Find where the given text appears and provide that cell's center as [X, Y] coordinate. 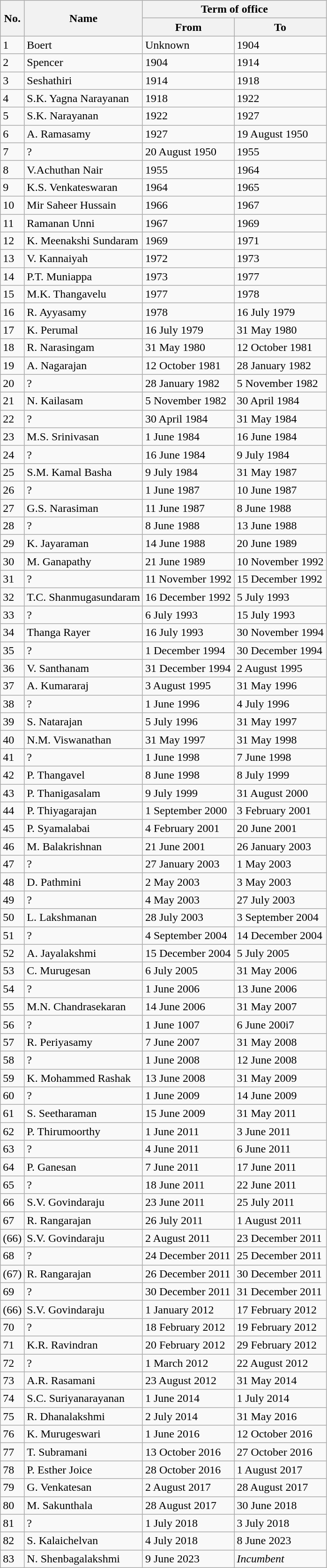
82 [12, 1541]
27 July 2003 [280, 900]
1 August 2011 [280, 1220]
6 June 2011 [280, 1149]
1 December 1994 [188, 650]
D. Pathmini [83, 882]
24 December 2011 [188, 1256]
67 [12, 1220]
22 [12, 419]
18 June 2011 [188, 1185]
1966 [188, 205]
64 [12, 1167]
16 July 1993 [188, 633]
8 July 1999 [280, 775]
54 [12, 989]
68 [12, 1256]
73 [12, 1381]
14 June 2009 [280, 1096]
1 May 2003 [280, 864]
78 [12, 1470]
1 June 2008 [188, 1060]
19 February 2012 [280, 1327]
49 [12, 900]
P. Esther Joice [83, 1470]
1 [12, 45]
A.R. Rasamani [83, 1381]
46 [12, 846]
15 July 1993 [280, 615]
28 [12, 526]
3 July 2018 [280, 1523]
S. Kalaichelvan [83, 1541]
20 August 1950 [188, 152]
1 June 2009 [188, 1096]
18 [12, 348]
22 August 2012 [280, 1363]
48 [12, 882]
19 [12, 365]
V. Kannaiyah [83, 259]
C. Murugesan [83, 971]
3 May 2003 [280, 882]
31 December 2011 [280, 1291]
10 [12, 205]
12 [12, 241]
9 June 2023 [188, 1559]
50 [12, 918]
Ramanan Unni [83, 223]
7 June 2007 [188, 1042]
62 [12, 1131]
27 January 2003 [188, 864]
3 [12, 80]
K. Meenakshi Sundaram [83, 241]
Mir Saheer Hussain [83, 205]
16 [12, 312]
S.M. Kamal Basha [83, 472]
M.N. Chandrasekaran [83, 1006]
27 [12, 508]
K.S. Venkateswaran [83, 187]
33 [12, 615]
30 December 1994 [280, 650]
6 July 2005 [188, 971]
23 [12, 437]
1 June 1007 [188, 1024]
31 May 1987 [280, 472]
23 August 2012 [188, 1381]
2 [12, 63]
69 [12, 1291]
No. [12, 18]
R. Ayyasamy [83, 312]
26 January 2003 [280, 846]
1 July 2018 [188, 1523]
2 August 1995 [280, 668]
21 [12, 401]
31 May 2014 [280, 1381]
3 June 2011 [280, 1131]
11 June 1987 [188, 508]
81 [12, 1523]
10 November 1992 [280, 562]
Term of office [234, 9]
58 [12, 1060]
61 [12, 1114]
4 June 2011 [188, 1149]
83 [12, 1559]
22 June 2011 [280, 1185]
6 June 200i7 [280, 1024]
2 July 2014 [188, 1416]
P. Thangavel [83, 775]
7 June 1998 [280, 757]
28 October 2016 [188, 1470]
5 July 2005 [280, 953]
15 June 2009 [188, 1114]
8 June 1998 [188, 775]
77 [12, 1452]
24 [12, 454]
1 June 2016 [188, 1434]
29 February 2012 [280, 1345]
57 [12, 1042]
26 [12, 490]
63 [12, 1149]
K. Mohammed Rashak [83, 1078]
27 October 2016 [280, 1452]
21 June 1989 [188, 562]
4 September 2004 [188, 935]
11 [12, 223]
44 [12, 811]
1 June 1996 [188, 704]
18 February 2012 [188, 1327]
30 June 2018 [280, 1505]
23 June 2011 [188, 1203]
10 June 1987 [280, 490]
M. Sakunthala [83, 1505]
Thanga Rayer [83, 633]
R. Periyasamy [83, 1042]
2 May 2003 [188, 882]
P.T. Muniappa [83, 277]
T.C. Shanmugasundaram [83, 597]
K. Perumal [83, 330]
13 June 1988 [280, 526]
1 January 2012 [188, 1309]
31 May 2006 [280, 971]
17 February 2012 [280, 1309]
A. Nagarajan [83, 365]
5 July 1996 [188, 722]
13 [12, 259]
52 [12, 953]
31 [12, 579]
1 June 1987 [188, 490]
31 May 1984 [280, 419]
29 [12, 544]
14 [12, 277]
3 February 2001 [280, 811]
1 August 2017 [280, 1470]
21 June 2001 [188, 846]
56 [12, 1024]
1 September 2000 [188, 811]
40 [12, 739]
20 February 2012 [188, 1345]
72 [12, 1363]
13 October 2016 [188, 1452]
R. Dhanalakshmi [83, 1416]
31 December 1994 [188, 668]
1972 [188, 259]
74 [12, 1399]
19 August 1950 [280, 134]
K.R. Ravindran [83, 1345]
28 July 2003 [188, 918]
7 [12, 152]
51 [12, 935]
4 May 2003 [188, 900]
Spencer [83, 63]
35 [12, 650]
L. Lakshmanan [83, 918]
3 September 2004 [280, 918]
Seshathiri [83, 80]
31 May 2007 [280, 1006]
K. Jayaraman [83, 544]
K. Murugeswari [83, 1434]
A. Ramasamy [83, 134]
15 December 2004 [188, 953]
4 February 2001 [188, 829]
P. Thirumoorthy [83, 1131]
75 [12, 1416]
25 December 2011 [280, 1256]
59 [12, 1078]
12 October 2016 [280, 1434]
S. Natarajan [83, 722]
26 December 2011 [188, 1274]
A. Jayalakshmi [83, 953]
5 [12, 116]
15 [12, 294]
14 December 2004 [280, 935]
P. Thanigasalam [83, 793]
8 [12, 169]
T. Subramani [83, 1452]
20 [12, 383]
31 May 2008 [280, 1042]
55 [12, 1006]
13 June 2006 [280, 989]
66 [12, 1203]
60 [12, 1096]
M. Balakrishnan [83, 846]
14 June 1988 [188, 544]
36 [12, 668]
43 [12, 793]
79 [12, 1488]
31 May 2009 [280, 1078]
4 July 1996 [280, 704]
17 June 2011 [280, 1167]
38 [12, 704]
20 June 1989 [280, 544]
42 [12, 775]
G.S. Narasiman [83, 508]
15 December 1992 [280, 579]
31 May 1996 [280, 686]
1971 [280, 241]
S. Seetharaman [83, 1114]
8 June 2023 [280, 1541]
4 [12, 98]
14 June 2006 [188, 1006]
2 August 2011 [188, 1238]
39 [12, 722]
1 March 2012 [188, 1363]
M. Ganapathy [83, 562]
1 June 1998 [188, 757]
12 June 2008 [280, 1060]
45 [12, 829]
26 July 2011 [188, 1220]
31 May 2016 [280, 1416]
31 May 1998 [280, 739]
47 [12, 864]
S.K. Yagna Narayanan [83, 98]
3 August 1995 [188, 686]
53 [12, 971]
70 [12, 1327]
20 June 2001 [280, 829]
23 December 2011 [280, 1238]
1 June 1984 [188, 437]
65 [12, 1185]
1 June 2011 [188, 1131]
R. Narasingam [83, 348]
N.M. Viswanathan [83, 739]
34 [12, 633]
P. Ganesan [83, 1167]
32 [12, 597]
S.C. Suriyanarayanan [83, 1399]
2 August 2017 [188, 1488]
76 [12, 1434]
To [280, 27]
25 July 2011 [280, 1203]
80 [12, 1505]
11 November 1992 [188, 579]
Incumbent [280, 1559]
9 [12, 187]
Name [83, 18]
Unknown [188, 45]
31 August 2000 [280, 793]
17 [12, 330]
1 June 2006 [188, 989]
31 May 2011 [280, 1114]
1 July 2014 [280, 1399]
A. Kumararaj [83, 686]
1965 [280, 187]
N. Kailasam [83, 401]
V. Santhanam [83, 668]
1 June 2014 [188, 1399]
16 December 1992 [188, 597]
9 July 1999 [188, 793]
71 [12, 1345]
7 June 2011 [188, 1167]
37 [12, 686]
41 [12, 757]
6 July 1993 [188, 615]
P. Syamalabai [83, 829]
4 July 2018 [188, 1541]
(67) [12, 1274]
M.K. Thangavelu [83, 294]
M.S. Srinivasan [83, 437]
30 November 1994 [280, 633]
S.K. Narayanan [83, 116]
V.Achuthan Nair [83, 169]
Boert [83, 45]
25 [12, 472]
6 [12, 134]
G. Venkatesan [83, 1488]
13 June 2008 [188, 1078]
30 [12, 562]
N. Shenbagalakshmi [83, 1559]
From [188, 27]
P. Thiyagarajan [83, 811]
5 July 1993 [280, 597]
